Capture the cell that displays the provided text and extract its (X, Y) central coordinate. 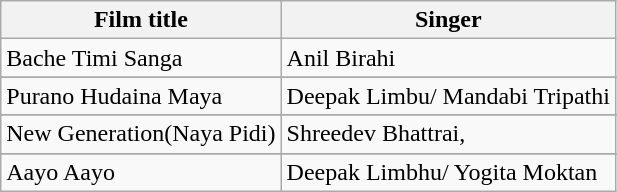
Singer (448, 20)
Anil Birahi (448, 58)
New Generation(Naya Pidi) (141, 134)
Deepak Limbhu/ Yogita Moktan (448, 172)
Aayo Aayo (141, 172)
Deepak Limbu/ Mandabi Tripathi (448, 96)
Shreedev Bhattrai, (448, 134)
Bache Timi Sanga (141, 58)
Film title (141, 20)
Purano Hudaina Maya (141, 96)
